Provide the (X, Y) coordinate of the cell's center where the given text is located.  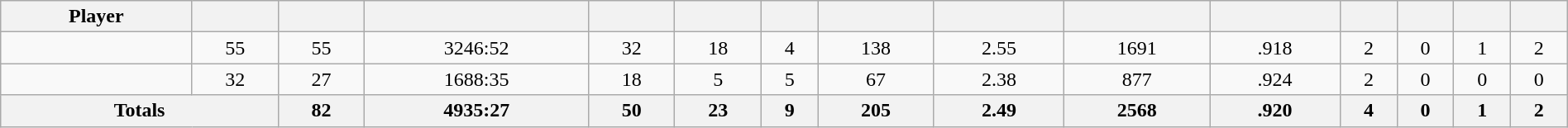
2.49 (999, 111)
.924 (1275, 79)
67 (876, 79)
3246:52 (476, 48)
1691 (1137, 48)
2.38 (999, 79)
1688:35 (476, 79)
4935:27 (476, 111)
Player (96, 17)
138 (876, 48)
.918 (1275, 48)
2.55 (999, 48)
23 (718, 111)
.920 (1275, 111)
205 (876, 111)
877 (1137, 79)
27 (321, 79)
Totals (140, 111)
50 (632, 111)
2568 (1137, 111)
82 (321, 111)
9 (789, 111)
